Determine the [X, Y] coordinate at the center of the cell enclosing the given text.  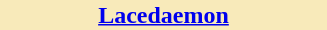
Lacedaemon [164, 15]
